Capture the cell that displays the provided text and extract its [X, Y] central coordinate. 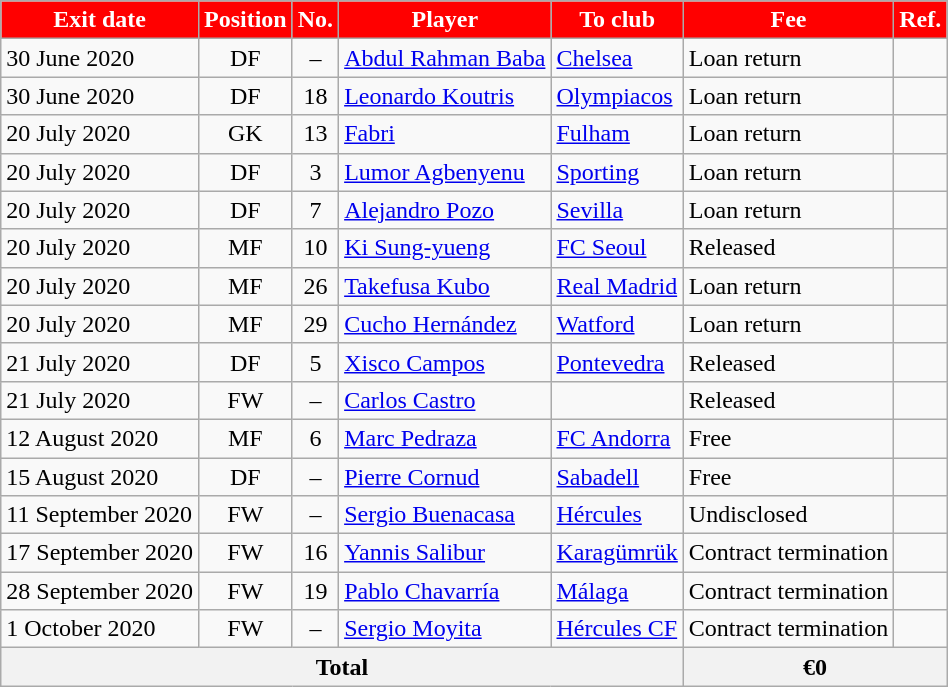
Exit date [100, 20]
Undisclosed [788, 515]
Olympiacos [617, 96]
Total [342, 667]
Real Madrid [617, 286]
Carlos Castro [445, 400]
6 [315, 438]
Chelsea [617, 58]
Lumor Agbenyenu [445, 172]
Position [245, 20]
Hércules CF [617, 629]
26 [315, 286]
5 [315, 362]
To club [617, 20]
FC Seoul [617, 248]
13 [315, 134]
Sevilla [617, 210]
12 August 2020 [100, 438]
Marc Pedraza [445, 438]
€0 [814, 667]
Sabadell [617, 477]
Alejandro Pozo [445, 210]
Sergio Buenacasa [445, 515]
Cucho Hernández [445, 324]
Abdul Rahman Baba [445, 58]
1 October 2020 [100, 629]
Pierre Cornud [445, 477]
11 September 2020 [100, 515]
Pontevedra [617, 362]
28 September 2020 [100, 591]
7 [315, 210]
Yannis Salibur [445, 553]
18 [315, 96]
Fulham [617, 134]
Sporting [617, 172]
Hércules [617, 515]
Pablo Chavarría [445, 591]
Leonardo Koutris [445, 96]
Málaga [617, 591]
10 [315, 248]
No. [315, 20]
GK [245, 134]
29 [315, 324]
3 [315, 172]
FC Andorra [617, 438]
Player [445, 20]
Ki Sung-yueng [445, 248]
Ref. [920, 20]
15 August 2020 [100, 477]
19 [315, 591]
Takefusa Kubo [445, 286]
Watford [617, 324]
Fee [788, 20]
17 September 2020 [100, 553]
Sergio Moyita [445, 629]
Karagümrük [617, 553]
16 [315, 553]
Xisco Campos [445, 362]
Fabri [445, 134]
